From the cell containing the given text, extract its center point as (X, Y) coordinate. 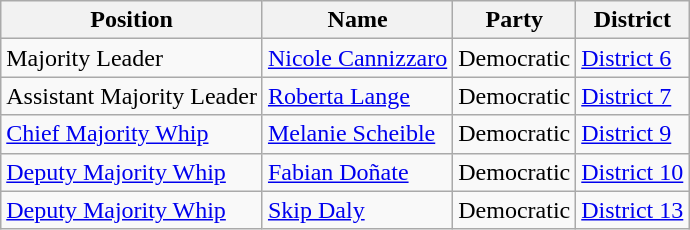
Position (132, 20)
Assistant Majority Leader (132, 96)
Fabian Doñate (357, 172)
District 10 (632, 172)
District 7 (632, 96)
District 6 (632, 58)
Nicole Cannizzaro (357, 58)
Majority Leader (132, 58)
Skip Daly (357, 210)
District (632, 20)
Roberta Lange (357, 96)
Melanie Scheible (357, 134)
District 13 (632, 210)
Chief Majority Whip (132, 134)
Name (357, 20)
District 9 (632, 134)
Party (514, 20)
